Scan for the cell matching the given text and deliver its (x, y) coordinate at center. 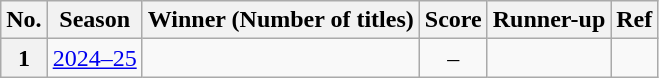
Score (453, 20)
Runner-up (549, 20)
2024–25 (94, 58)
No. (24, 20)
– (453, 58)
Winner (Number of titles) (280, 20)
Ref (634, 20)
1 (24, 58)
Season (94, 20)
